Return (X, Y) of the center of cell containing provided text 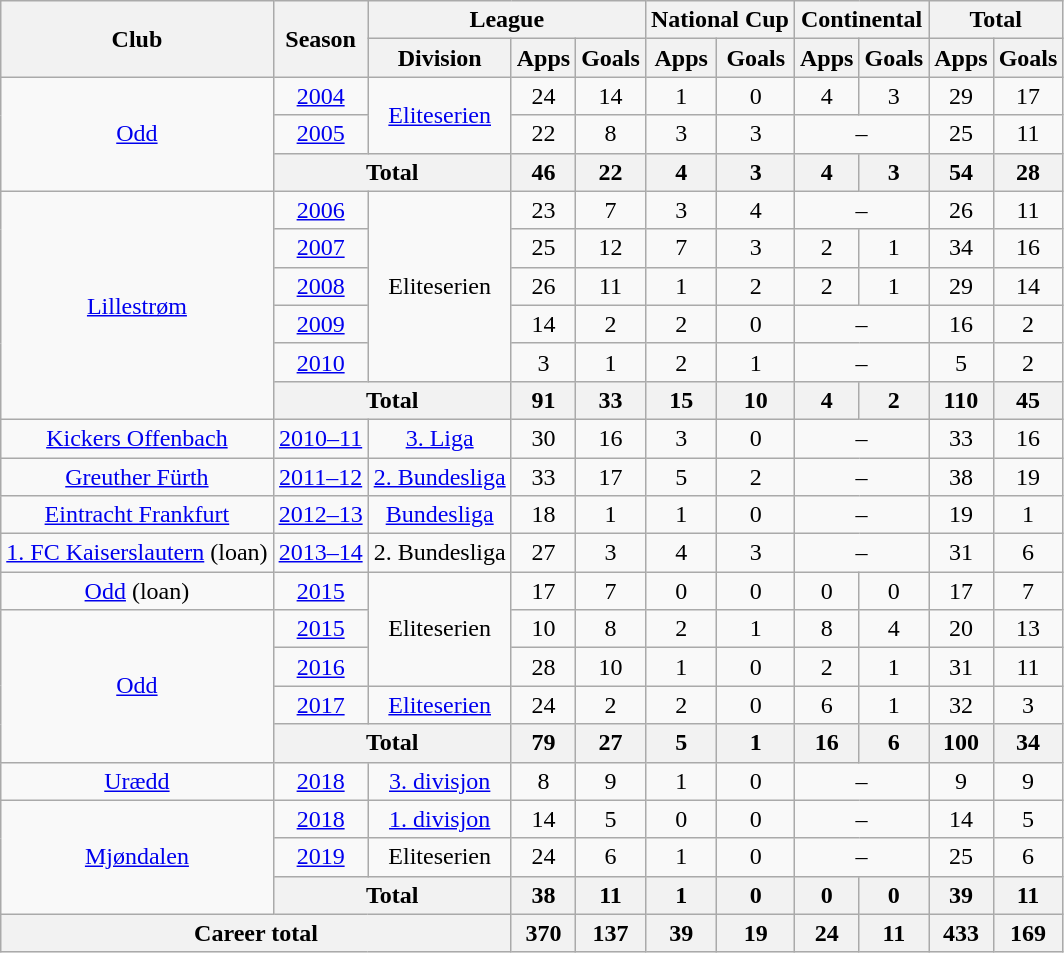
Greuther Fürth (137, 477)
Mjøndalen (137, 857)
Club (137, 39)
2007 (320, 248)
2010–11 (320, 438)
Career total (256, 933)
Continental (862, 20)
137 (611, 933)
91 (543, 400)
23 (543, 210)
Odd (loan) (137, 591)
370 (543, 933)
Division (440, 58)
League (506, 20)
30 (543, 438)
79 (543, 743)
2012–13 (320, 515)
1. FC Kaiserslautern (loan) (137, 553)
2016 (320, 667)
2004 (320, 96)
20 (961, 629)
100 (961, 743)
2019 (320, 857)
46 (543, 172)
18 (543, 515)
32 (961, 705)
1. divisjon (440, 819)
3. divisjon (440, 781)
110 (961, 400)
2010 (320, 362)
Kickers Offenbach (137, 438)
Lillestrøm (137, 305)
169 (1028, 933)
2005 (320, 134)
Season (320, 39)
2013–14 (320, 553)
3. Liga (440, 438)
Urædd (137, 781)
2011–12 (320, 477)
54 (961, 172)
2008 (320, 286)
Eintracht Frankfurt (137, 515)
National Cup (720, 20)
2009 (320, 324)
Bundesliga (440, 515)
433 (961, 933)
12 (611, 248)
45 (1028, 400)
15 (681, 400)
13 (1028, 629)
2006 (320, 210)
2017 (320, 705)
